For the text-containing cell, return its midpoint in [x, y] coordinate format. 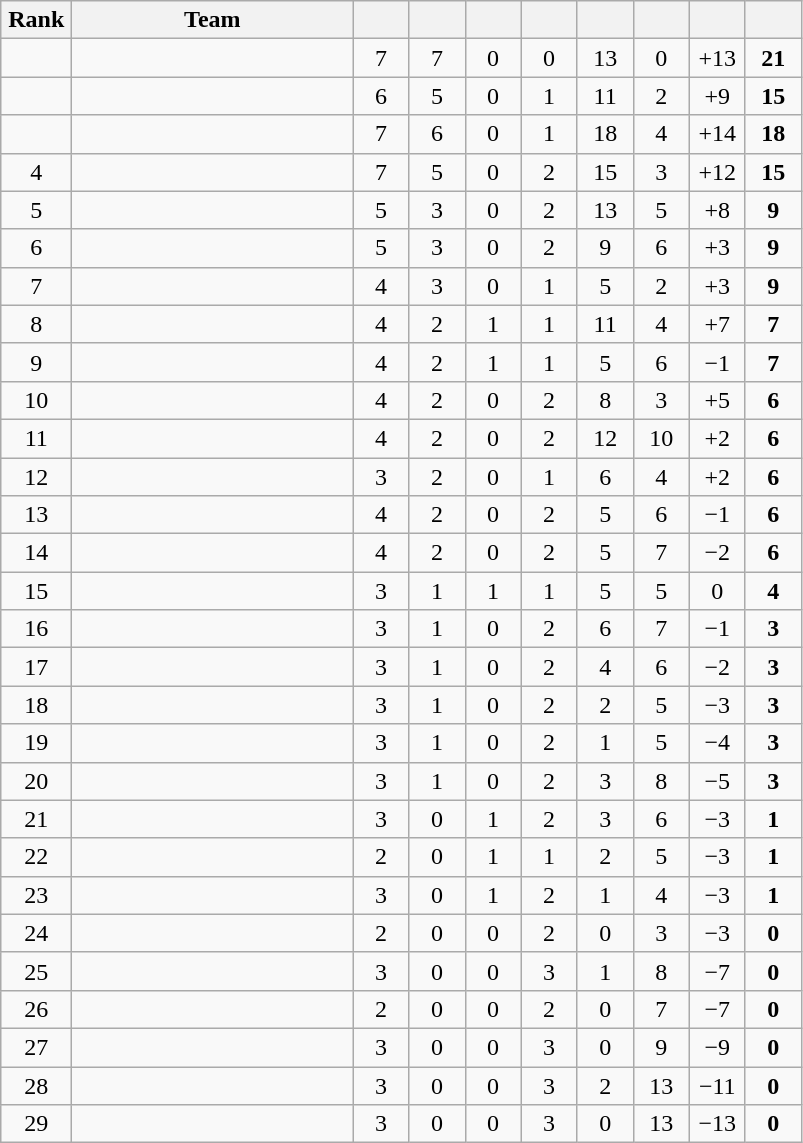
19 [36, 743]
+8 [717, 210]
29 [36, 1124]
24 [36, 933]
−4 [717, 743]
+14 [717, 134]
14 [36, 553]
−5 [717, 781]
+7 [717, 324]
+9 [717, 96]
20 [36, 781]
22 [36, 857]
17 [36, 667]
27 [36, 1047]
+13 [717, 58]
−9 [717, 1047]
+12 [717, 172]
26 [36, 1009]
+5 [717, 400]
23 [36, 895]
−13 [717, 1124]
16 [36, 629]
28 [36, 1085]
−11 [717, 1085]
Team [212, 20]
Rank [36, 20]
25 [36, 971]
